Provide the (X, Y) coordinate of the cell's center where the given text is located.  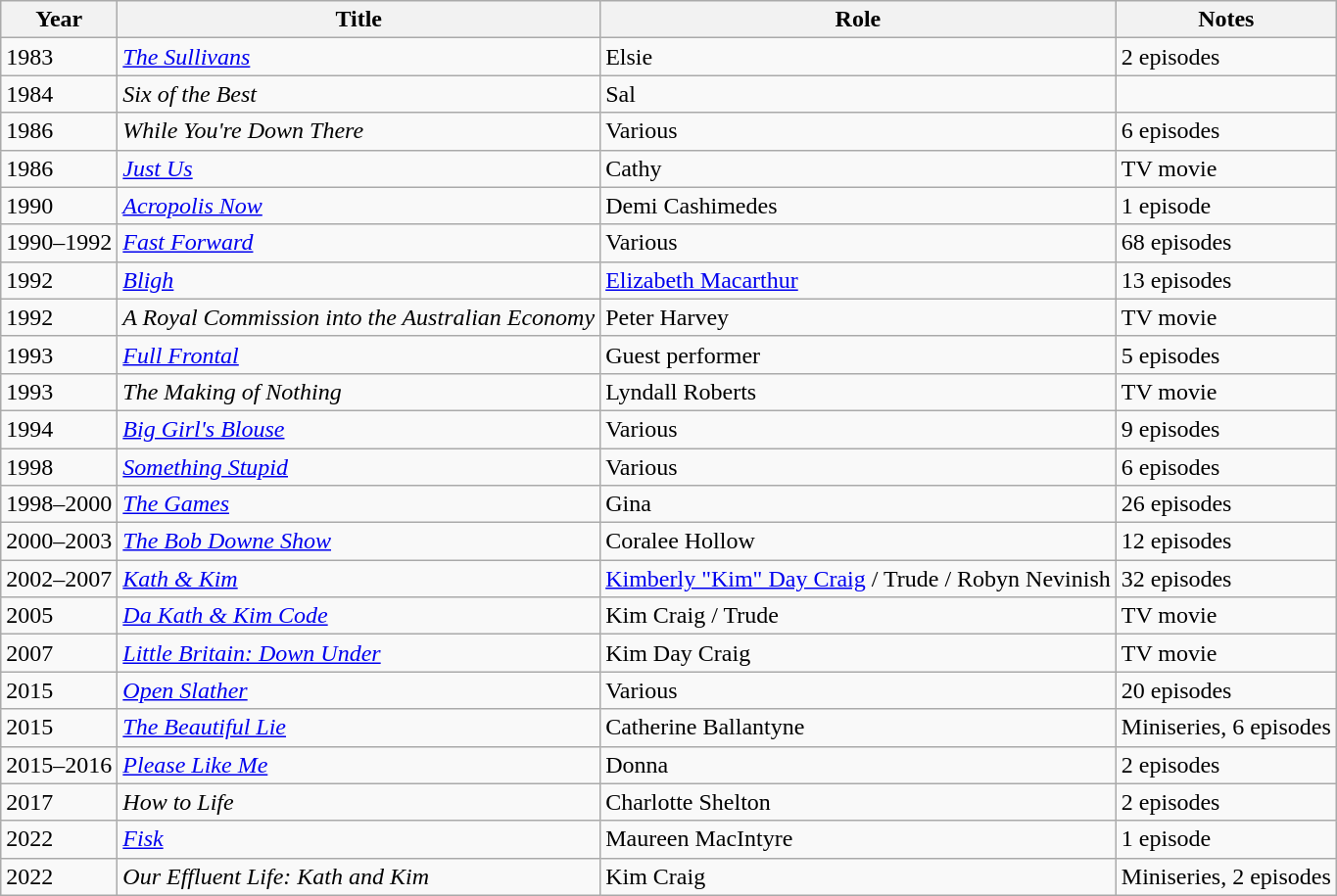
1998–2000 (59, 504)
Something Stupid (358, 467)
Da Kath & Kim Code (358, 616)
1983 (59, 57)
5 episodes (1226, 354)
Kim Craig / Trude (858, 616)
13 episodes (1226, 280)
26 episodes (1226, 504)
Donna (858, 765)
Coralee Hollow (858, 542)
Sal (858, 94)
Peter Harvey (858, 317)
Just Us (358, 168)
Title (358, 20)
1998 (59, 467)
Kim Day Craig (858, 653)
Miniseries, 6 episodes (1226, 728)
20 episodes (1226, 690)
12 episodes (1226, 542)
While You're Down There (358, 131)
Full Frontal (358, 354)
Acropolis Now (358, 206)
The Beautiful Lie (358, 728)
1984 (59, 94)
Role (858, 20)
Kath & Kim (358, 579)
2005 (59, 616)
Big Girl's Blouse (358, 429)
Bligh (358, 280)
68 episodes (1226, 243)
Kim Craig (858, 876)
Elsie (858, 57)
Miniseries, 2 episodes (1226, 876)
2017 (59, 802)
2007 (59, 653)
2002–2007 (59, 579)
The Making of Nothing (358, 392)
Cathy (858, 168)
Little Britain: Down Under (358, 653)
Kimberly "Kim" Day Craig / Trude / Robyn Nevinish (858, 579)
Elizabeth Macarthur (858, 280)
2015–2016 (59, 765)
Maureen MacIntyre (858, 839)
1994 (59, 429)
Guest performer (858, 354)
The Sullivans (358, 57)
Please Like Me (358, 765)
Year (59, 20)
1990–1992 (59, 243)
Our Effluent Life: Kath and Kim (358, 876)
9 episodes (1226, 429)
Lyndall Roberts (858, 392)
32 episodes (1226, 579)
The Bob Downe Show (358, 542)
The Games (358, 504)
Open Slather (358, 690)
Demi Cashimedes (858, 206)
2000–2003 (59, 542)
Charlotte Shelton (858, 802)
Fast Forward (358, 243)
1990 (59, 206)
Notes (1226, 20)
Six of the Best (358, 94)
Fisk (358, 839)
Catherine Ballantyne (858, 728)
How to Life (358, 802)
Gina (858, 504)
A Royal Commission into the Australian Economy (358, 317)
